Find where the given text appears and provide that cell's center as (x, y) coordinate. 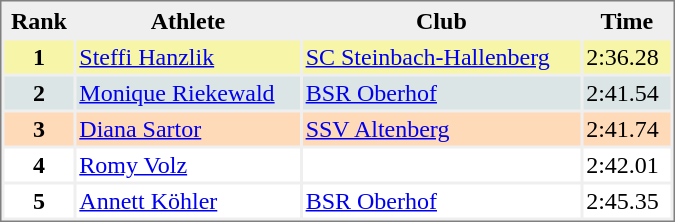
5 (38, 200)
SSV Altenberg (442, 128)
Annett Köhler (188, 200)
Steffi Hanzlik (188, 56)
Romy Volz (188, 164)
1 (38, 56)
2:41.74 (626, 128)
Athlete (188, 20)
2:42.01 (626, 164)
2:41.54 (626, 92)
Club (442, 20)
2 (38, 92)
Time (626, 20)
Diana Sartor (188, 128)
2:36.28 (626, 56)
Rank (38, 20)
2:45.35 (626, 200)
3 (38, 128)
4 (38, 164)
SC Steinbach-Hallenberg (442, 56)
Monique Riekewald (188, 92)
